Output the (X, Y) coordinate of the center of the cell containing the given text.  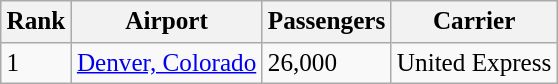
26,000 (326, 63)
Passengers (326, 22)
Denver, Colorado (166, 63)
Airport (166, 22)
Carrier (474, 22)
1 (36, 63)
United Express (474, 63)
Rank (36, 22)
